Extract the (X, Y) coordinate from the center of the cell holding the provided text.  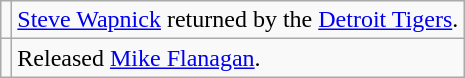
Steve Wapnick returned by the Detroit Tigers. (238, 20)
Released Mike Flanagan. (238, 58)
